Detect which cell encompasses the target text, then output its [x, y] center coordinate. 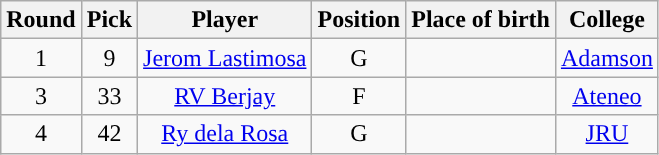
Round [41, 20]
Player [225, 20]
F [359, 96]
Place of birth [481, 20]
33 [109, 96]
1 [41, 58]
Jerom Lastimosa [225, 58]
42 [109, 134]
Ateneo [606, 96]
3 [41, 96]
RV Berjay [225, 96]
Ry dela Rosa [225, 134]
JRU [606, 134]
Pick [109, 20]
Position [359, 20]
Adamson [606, 58]
9 [109, 58]
4 [41, 134]
College [606, 20]
